Return the (X, Y) coordinate for the center point of the cell that contains the specified text.  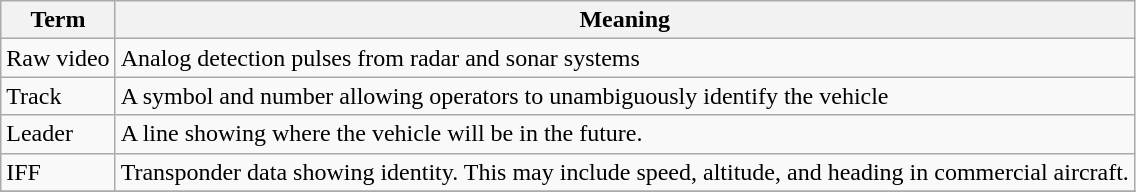
A line showing where the vehicle will be in the future. (624, 134)
Leader (58, 134)
Track (58, 96)
Analog detection pulses from radar and sonar systems (624, 58)
Term (58, 20)
Meaning (624, 20)
Transponder data showing identity. This may include speed, altitude, and heading in commercial aircraft. (624, 172)
IFF (58, 172)
A symbol and number allowing operators to unambiguously identify the vehicle (624, 96)
Raw video (58, 58)
